Extract the [x, y] coordinate from the center of the cell holding the provided text.  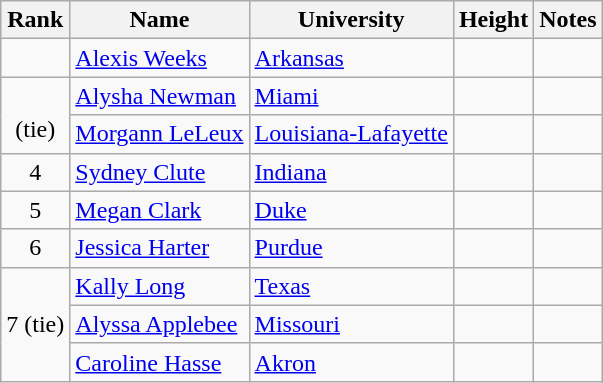
Purdue [351, 248]
6 [36, 248]
Notes [568, 20]
Missouri [351, 324]
University [351, 20]
4 [36, 172]
Indiana [351, 172]
Kally Long [160, 286]
Louisiana-Lafayette [351, 134]
Akron [351, 362]
Alysha Newman [160, 96]
Rank [36, 20]
Caroline Hasse [160, 362]
Texas [351, 286]
Miami [351, 96]
Sydney Clute [160, 172]
Jessica Harter [160, 248]
Morgann LeLeux [160, 134]
Alyssa Applebee [160, 324]
5 [36, 210]
Alexis Weeks [160, 58]
Height [493, 20]
Name [160, 20]
(tie) [36, 115]
Megan Clark [160, 210]
7 (tie) [36, 324]
Duke [351, 210]
Arkansas [351, 58]
